Determine the [X, Y] coordinate at the center of the cell enclosing the given text.  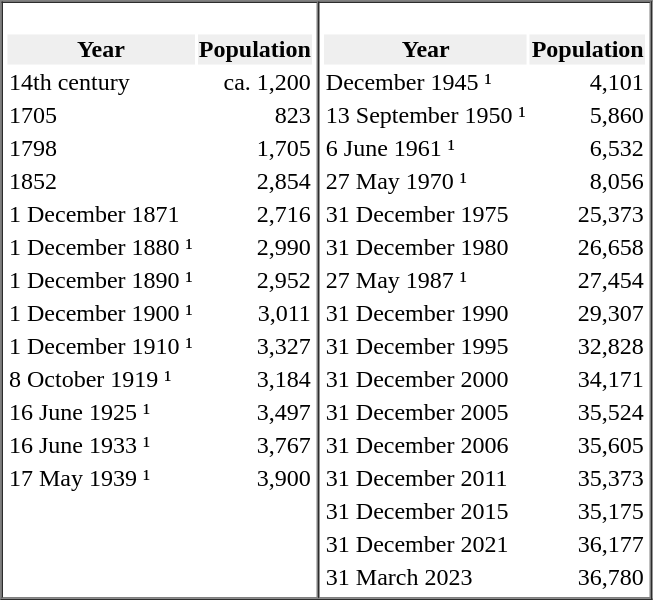
16 June 1925 ¹ [102, 413]
35,524 [588, 413]
2,990 [254, 247]
31 December 1980 [426, 247]
35,175 [588, 511]
3,497 [254, 413]
6,532 [588, 149]
13 September 1950 ¹ [426, 115]
6 June 1961 ¹ [426, 149]
27,454 [588, 281]
1 December 1880 ¹ [102, 247]
ca. 1,200 [254, 83]
26,658 [588, 247]
3,184 [254, 379]
1,705 [254, 149]
34,171 [588, 379]
31 December 2021 [426, 545]
823 [254, 115]
27 May 1970 ¹ [426, 181]
16 June 1933 ¹ [102, 445]
3,011 [254, 313]
31 March 2023 [426, 577]
31 December 2005 [426, 413]
4,101 [588, 83]
2,854 [254, 181]
1 December 1871 [102, 215]
3,327 [254, 347]
8,056 [588, 181]
31 December 1975 [426, 215]
3,767 [254, 445]
29,307 [588, 313]
32,828 [588, 347]
31 December 2006 [426, 445]
31 December 1990 [426, 313]
35,605 [588, 445]
14th century [102, 83]
17 May 1939 ¹ [102, 479]
1705 [102, 115]
31 December 2015 [426, 511]
December 1945 ¹ [426, 83]
5,860 [588, 115]
2,952 [254, 281]
25,373 [588, 215]
31 December 2000 [426, 379]
31 December 1995 [426, 347]
1 December 1910 ¹ [102, 347]
27 May 1987 ¹ [426, 281]
8 October 1919 ¹ [102, 379]
31 December 2011 [426, 479]
36,780 [588, 577]
1 December 1890 ¹ [102, 281]
35,373 [588, 479]
3,900 [254, 479]
1852 [102, 181]
36,177 [588, 545]
1798 [102, 149]
1 December 1900 ¹ [102, 313]
2,716 [254, 215]
